Search for the cell housing the specified text and yield its [x, y] center coordinate. 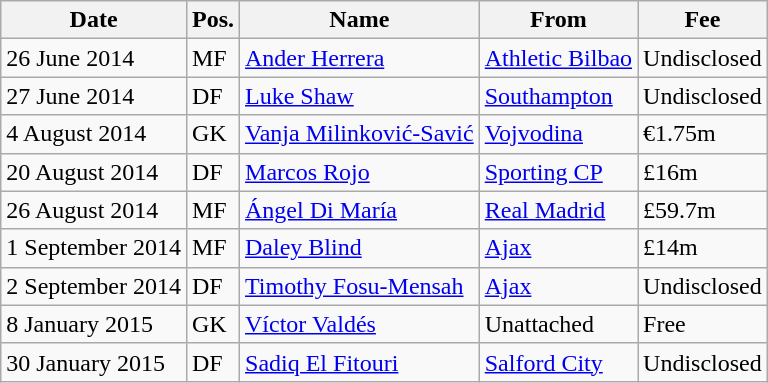
Daley Blind [360, 248]
Fee [703, 20]
Athletic Bilbao [558, 58]
1 September 2014 [94, 248]
4 August 2014 [94, 134]
Timothy Fosu-Mensah [360, 286]
Vojvodina [558, 134]
26 August 2014 [94, 210]
From [558, 20]
Ángel Di María [360, 210]
20 August 2014 [94, 172]
Víctor Valdés [360, 324]
2 September 2014 [94, 286]
26 June 2014 [94, 58]
€1.75m [703, 134]
30 January 2015 [94, 362]
Real Madrid [558, 210]
Pos. [212, 20]
Ander Herrera [360, 58]
£16m [703, 172]
27 June 2014 [94, 96]
Unattached [558, 324]
Vanja Milinković-Savić [360, 134]
Date [94, 20]
Luke Shaw [360, 96]
Name [360, 20]
8 January 2015 [94, 324]
Sporting CP [558, 172]
Marcos Rojo [360, 172]
Southampton [558, 96]
Sadiq El Fitouri [360, 362]
£14m [703, 248]
Free [703, 324]
Salford City [558, 362]
£59.7m [703, 210]
